Detect which cell encompasses the target text, then output its [X, Y] center coordinate. 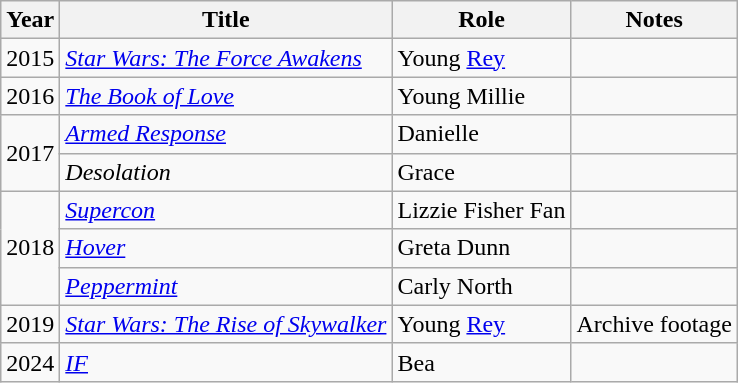
Young Millie [482, 96]
Year [30, 20]
2016 [30, 96]
Supercon [226, 210]
Hover [226, 248]
IF [226, 362]
2018 [30, 248]
Carly North [482, 286]
Archive footage [654, 324]
Greta Dunn [482, 248]
Bea [482, 362]
2024 [30, 362]
2015 [30, 58]
Star Wars: The Force Awakens [226, 58]
Title [226, 20]
Armed Response [226, 134]
Role [482, 20]
The Book of Love [226, 96]
2017 [30, 153]
Notes [654, 20]
Star Wars: The Rise of Skywalker [226, 324]
Peppermint [226, 286]
2019 [30, 324]
Lizzie Fisher Fan [482, 210]
Grace [482, 172]
Danielle [482, 134]
Desolation [226, 172]
